Provide the (X, Y) coordinate of the cell's center where the given text is located.  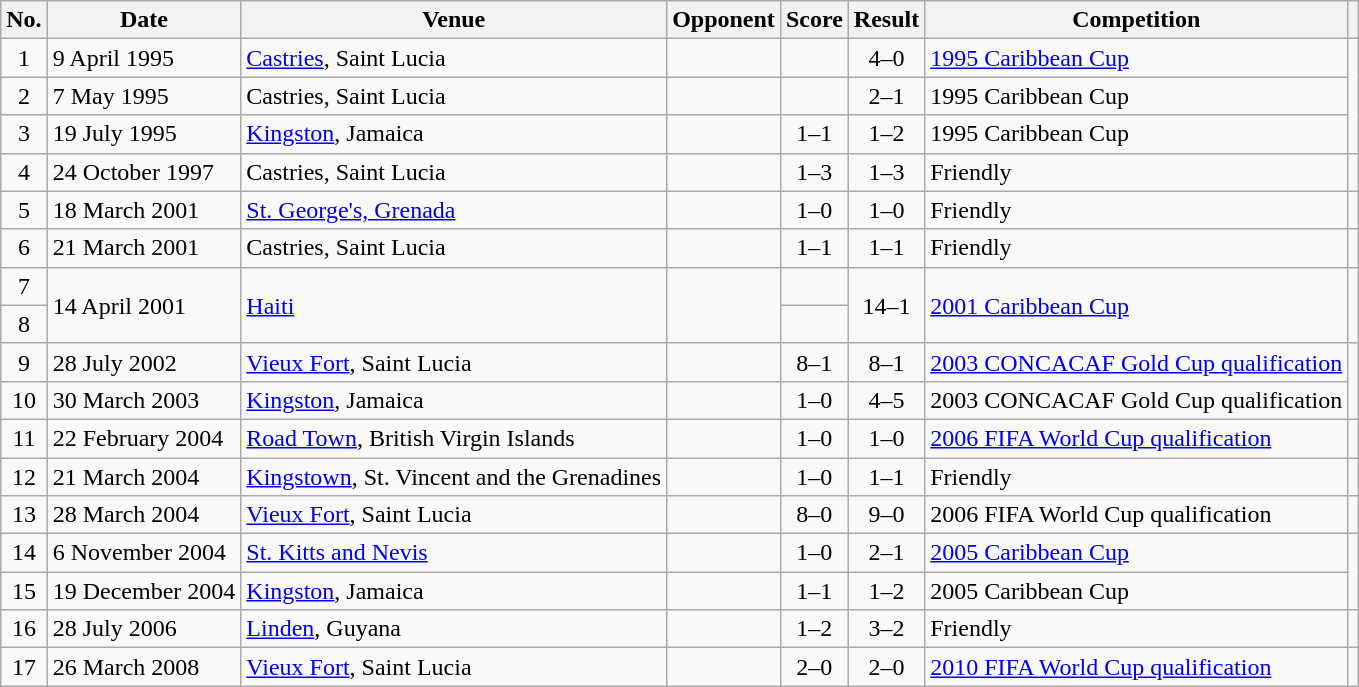
Linden, Guyana (454, 629)
7 (24, 286)
9 April 1995 (144, 58)
7 May 1995 (144, 96)
2010 FIFA World Cup qualification (1136, 667)
16 (24, 629)
28 July 2006 (144, 629)
30 March 2003 (144, 400)
26 March 2008 (144, 667)
8 (24, 324)
4–0 (886, 58)
5 (24, 210)
9 (24, 362)
14–1 (886, 305)
10 (24, 400)
Score (814, 20)
17 (24, 667)
14 April 2001 (144, 305)
15 (24, 591)
4 (24, 172)
11 (24, 438)
28 July 2002 (144, 362)
9–0 (886, 515)
Opponent (724, 20)
6 November 2004 (144, 553)
Venue (454, 20)
Result (886, 20)
No. (24, 20)
19 December 2004 (144, 591)
22 February 2004 (144, 438)
St. Kitts and Nevis (454, 553)
2 (24, 96)
Date (144, 20)
Haiti (454, 305)
8–0 (814, 515)
4–5 (886, 400)
14 (24, 553)
21 March 2004 (144, 477)
3–2 (886, 629)
Road Town, British Virgin Islands (454, 438)
21 March 2001 (144, 248)
Competition (1136, 20)
18 March 2001 (144, 210)
19 July 1995 (144, 134)
24 October 1997 (144, 172)
2001 Caribbean Cup (1136, 305)
3 (24, 134)
6 (24, 248)
St. George's, Grenada (454, 210)
12 (24, 477)
13 (24, 515)
28 March 2004 (144, 515)
Kingstown, St. Vincent and the Grenadines (454, 477)
1 (24, 58)
